Extract the [X, Y] coordinate from the center of the cell holding the provided text.  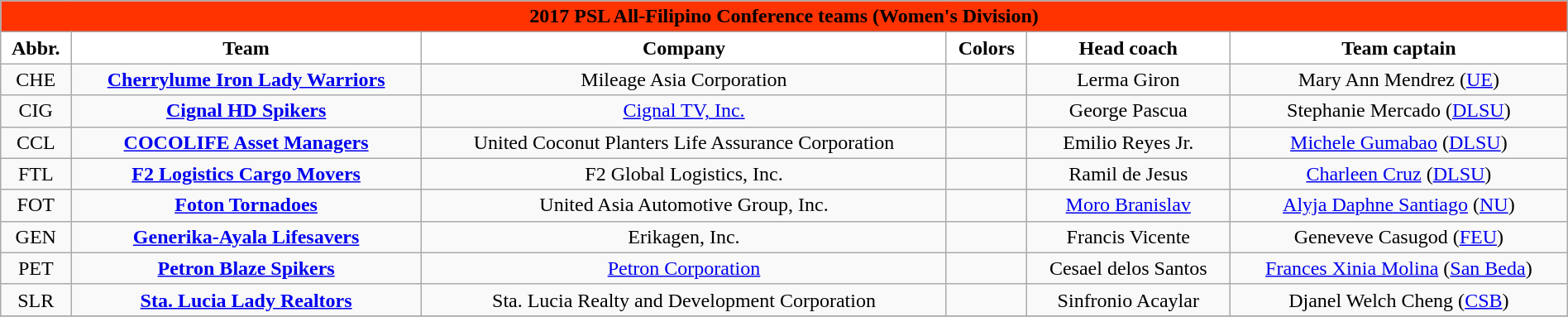
Stephanie Mercado (DLSU) [1398, 111]
Frances Xinia Molina (San Beda) [1398, 268]
Petron Blaze Spikers [246, 268]
Cignal TV, Inc. [685, 111]
Lerma Giron [1128, 79]
F2 Global Logistics, Inc. [685, 174]
2017 PSL All-Filipino Conference teams (Women's Division) [784, 17]
Mileage Asia Corporation [685, 79]
Moro Branislav [1128, 205]
Sta. Lucia Realty and Development Corporation [685, 300]
Cesael delos Santos [1128, 268]
CHE [36, 79]
CIG [36, 111]
Erikagen, Inc. [685, 237]
Sinfronio Acaylar [1128, 300]
Ramil de Jesus [1128, 174]
F2 Logistics Cargo Movers [246, 174]
SLR [36, 300]
Generika-Ayala Lifesavers [246, 237]
COCOLIFE Asset Managers [246, 142]
Emilio Reyes Jr. [1128, 142]
FTL [36, 174]
Djanel Welch Cheng (CSB) [1398, 300]
George Pascua [1128, 111]
Sta. Lucia Lady Realtors [246, 300]
Cherrylume Iron Lady Warriors [246, 79]
Michele Gumabao (DLSU) [1398, 142]
PET [36, 268]
Foton Tornadoes [246, 205]
Petron Corporation [685, 268]
FOT [36, 205]
Alyja Daphne Santiago (NU) [1398, 205]
Company [685, 48]
Geneveve Casugod (FEU) [1398, 237]
United Coconut Planters Life Assurance Corporation [685, 142]
United Asia Automotive Group, Inc. [685, 205]
Cignal HD Spikers [246, 111]
CCL [36, 142]
GEN [36, 237]
Team captain [1398, 48]
Charleen Cruz (DLSU) [1398, 174]
Colors [986, 48]
Francis Vicente [1128, 237]
Mary Ann Mendrez (UE) [1398, 79]
Team [246, 48]
Head coach [1128, 48]
Abbr. [36, 48]
